Search for the cell housing the specified text and yield its (x, y) center coordinate. 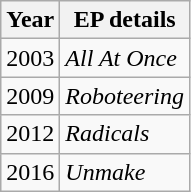
2016 (30, 172)
Unmake (125, 172)
Radicals (125, 134)
2003 (30, 58)
All At Once (125, 58)
2009 (30, 96)
EP details (125, 20)
Year (30, 20)
Roboteering (125, 96)
2012 (30, 134)
